Return [X, Y] of the center of cell containing provided text 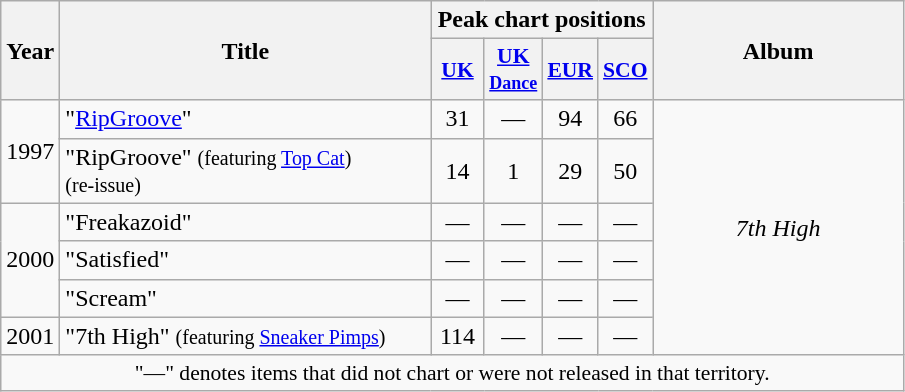
"Scream" [246, 298]
UKDance [513, 70]
94 [570, 119]
29 [570, 170]
EUR [570, 70]
1997 [30, 152]
"Satisfied" [246, 260]
Peak chart positions [542, 20]
Title [246, 50]
31 [458, 119]
2000 [30, 260]
7th High [778, 228]
50 [626, 170]
66 [626, 119]
UK [458, 70]
"—" denotes items that did not chart or were not released in that territory. [452, 373]
"7th High" (featuring Sneaker Pimps) [246, 336]
SCO [626, 70]
1 [513, 170]
"Freakazoid" [246, 222]
Year [30, 50]
Album [778, 50]
"RipGroove" [246, 119]
114 [458, 336]
2001 [30, 336]
14 [458, 170]
"RipGroove" (featuring Top Cat)(re-issue) [246, 170]
